Capture the cell that displays the provided text and extract its [X, Y] central coordinate. 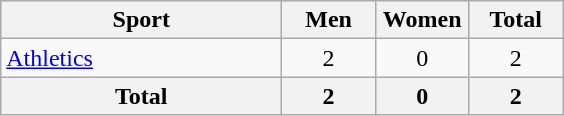
Men [329, 20]
Women [422, 20]
Sport [142, 20]
Athletics [142, 58]
